Determine the [x, y] coordinate at the center of the cell enclosing the given text.  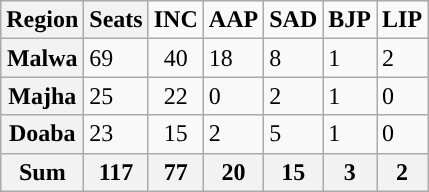
Majha [42, 96]
Sum [42, 172]
Malwa [42, 58]
SAD [294, 20]
22 [176, 96]
BJP [350, 20]
LIP [402, 20]
AAP [233, 20]
117 [116, 172]
18 [233, 58]
Doaba [42, 134]
69 [116, 58]
Seats [116, 20]
23 [116, 134]
INC [176, 20]
Region [42, 20]
40 [176, 58]
25 [116, 96]
3 [350, 172]
77 [176, 172]
8 [294, 58]
20 [233, 172]
5 [294, 134]
